Extract the [X, Y] coordinate from the center of the cell holding the provided text.  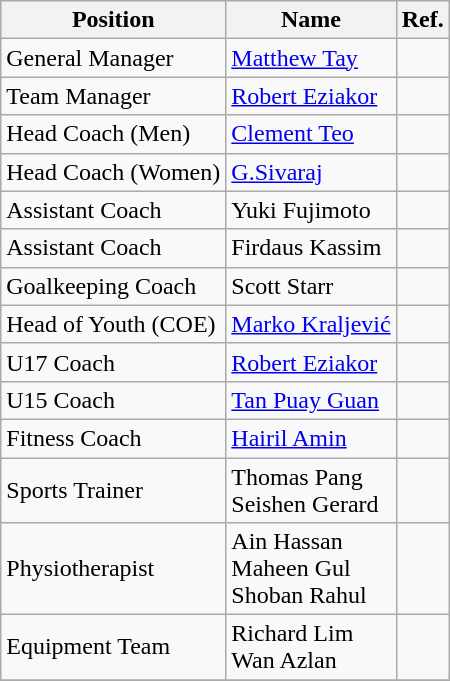
Position [114, 20]
Thomas Pang Seishen Gerard [311, 490]
Goalkeeping Coach [114, 286]
U17 Coach [114, 362]
Marko Kraljević [311, 324]
Fitness Coach [114, 438]
Tan Puay Guan [311, 400]
Name [311, 20]
Clement Teo [311, 134]
Head of Youth (COE) [114, 324]
Physiotherapist [114, 569]
Firdaus Kassim [311, 248]
Yuki Fujimoto [311, 210]
U15 Coach [114, 400]
Head Coach (Men) [114, 134]
Matthew Tay [311, 58]
Ref. [422, 20]
Ain Hassan Maheen Gul Shoban Rahul [311, 569]
Hairil Amin [311, 438]
Team Manager [114, 96]
Head Coach (Women) [114, 172]
Scott Starr [311, 286]
G.Sivaraj [311, 172]
Equipment Team [114, 648]
Sports Trainer [114, 490]
General Manager [114, 58]
Richard Lim Wan Azlan [311, 648]
